From the cell containing the given text, extract its center point as [x, y] coordinate. 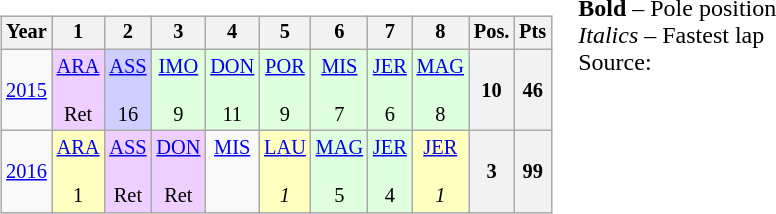
5 [285, 33]
Year [26, 33]
Pts [532, 33]
DON 11 [232, 90]
6 [340, 33]
ASS16 [128, 90]
JER 6 [390, 90]
DONRet [178, 172]
7 [390, 33]
1 [78, 33]
8 [440, 33]
MIS 7 [340, 90]
ARARet [78, 90]
ASSRet [128, 172]
99 [532, 172]
2015 [26, 90]
LAU 1 [285, 172]
4 [232, 33]
ARA 1 [78, 172]
POR 9 [285, 90]
2 [128, 33]
JER 1 [440, 172]
10 [492, 90]
2016 [26, 172]
Pos. [492, 33]
JER 4 [390, 172]
MAG 8 [440, 90]
MIS [232, 172]
MAG 5 [340, 172]
IMO 9 [178, 90]
46 [532, 90]
